Determine the (x, y) coordinate at the center of the cell enclosing the given text.  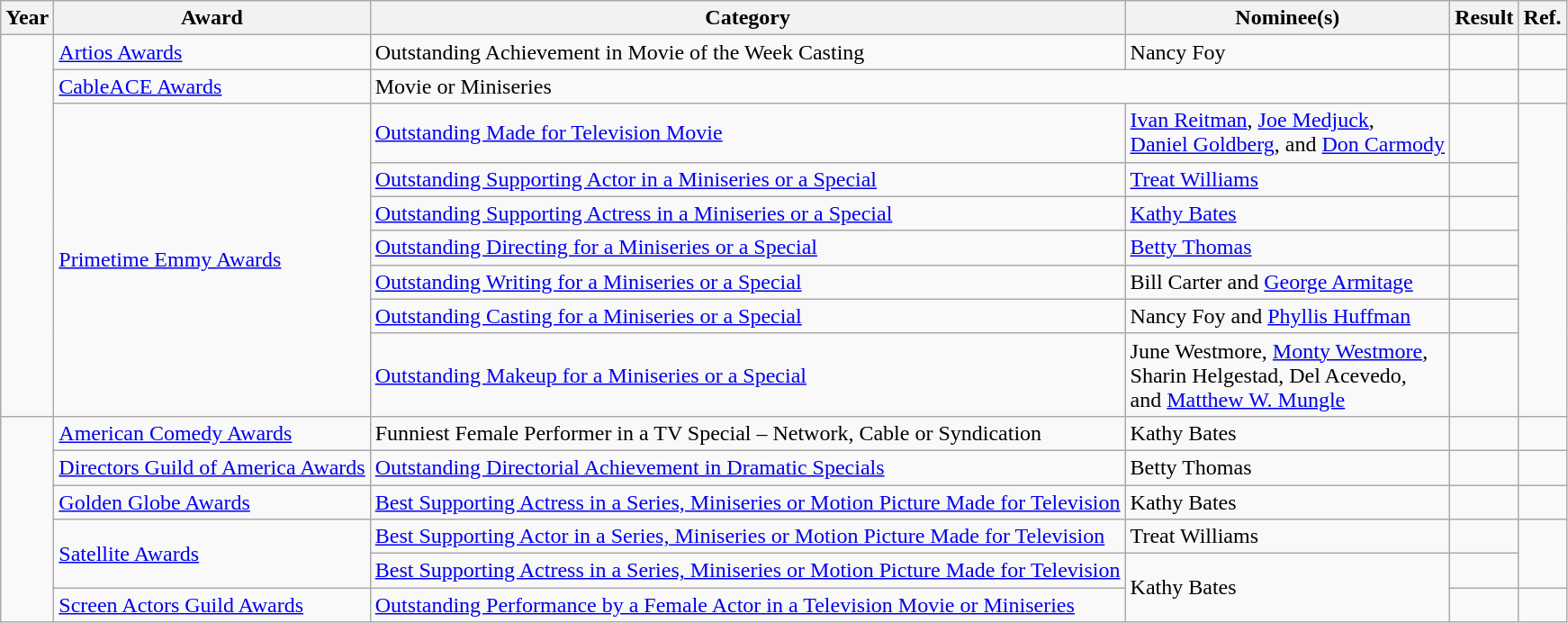
Outstanding Achievement in Movie of the Week Casting (747, 52)
Outstanding Casting for a Miniseries or a Special (747, 316)
Screen Actors Guild Awards (212, 605)
Ref. (1543, 18)
Outstanding Performance by a Female Actor in a Television Movie or Miniseries (747, 605)
Bill Carter and George Armitage (1287, 282)
Outstanding Supporting Actor in a Miniseries or a Special (747, 179)
Nancy Foy (1287, 52)
Movie or Miniseries (909, 86)
Category (747, 18)
Satellite Awards (212, 554)
Outstanding Directing for a Miniseries or a Special (747, 248)
Outstanding Directorial Achievement in Dramatic Specials (747, 467)
Directors Guild of America Awards (212, 467)
Outstanding Made for Television Movie (747, 133)
American Comedy Awards (212, 433)
Golden Globe Awards (212, 501)
Outstanding Makeup for a Miniseries or a Special (747, 375)
Primetime Emmy Awards (212, 259)
Award (212, 18)
Funniest Female Performer in a TV Special – Network, Cable or Syndication (747, 433)
Nominee(s) (1287, 18)
CableACE Awards (212, 86)
Year (27, 18)
Artios Awards (212, 52)
Outstanding Supporting Actress in a Miniseries or a Special (747, 213)
June Westmore, Monty Westmore, Sharin Helgestad, Del Acevedo, and Matthew W. Mungle (1287, 375)
Outstanding Writing for a Miniseries or a Special (747, 282)
Result (1484, 18)
Best Supporting Actor in a Series, Miniseries or Motion Picture Made for Television (747, 537)
Nancy Foy and Phyllis Huffman (1287, 316)
Ivan Reitman, Joe Medjuck, Daniel Goldberg, and Don Carmody (1287, 133)
